From the cell containing the given text, extract its center point as (X, Y) coordinate. 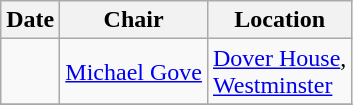
Michael Gove (134, 72)
Date (30, 20)
Dover House,Westminster (279, 72)
Location (279, 20)
Chair (134, 20)
